Scan for the cell matching the given text and deliver its [X, Y] coordinate at center. 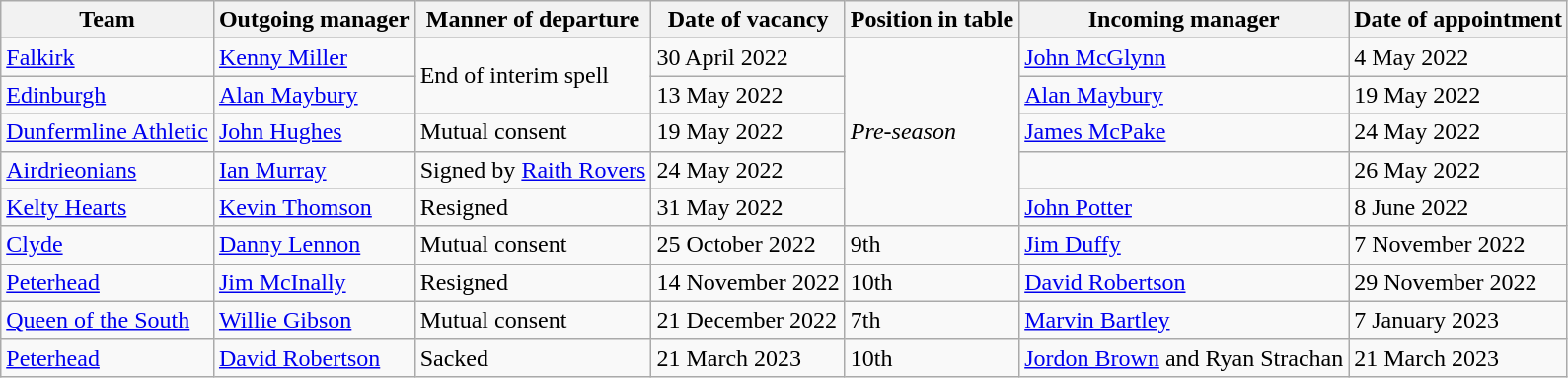
Clyde [108, 245]
7 November 2022 [1458, 245]
Ian Murray [314, 170]
John McGlynn [1184, 57]
25 October 2022 [748, 245]
7th [932, 320]
Marvin Bartley [1184, 320]
29 November 2022 [1458, 282]
Kevin Thomson [314, 207]
14 November 2022 [748, 282]
7 January 2023 [1458, 320]
Falkirk [108, 57]
Team [108, 20]
End of interim spell [533, 76]
Willie Gibson [314, 320]
Position in table [932, 20]
Sacked [533, 357]
26 May 2022 [1458, 170]
Manner of departure [533, 20]
Jim McInally [314, 282]
Danny Lennon [314, 245]
Signed by Raith Rovers [533, 170]
Kenny Miller [314, 57]
Edinburgh [108, 95]
Jim Duffy [1184, 245]
Date of vacancy [748, 20]
30 April 2022 [748, 57]
21 December 2022 [748, 320]
Kelty Hearts [108, 207]
Queen of the South [108, 320]
31 May 2022 [748, 207]
Incoming manager [1184, 20]
13 May 2022 [748, 95]
Pre-season [932, 132]
Outgoing manager [314, 20]
8 June 2022 [1458, 207]
9th [932, 245]
4 May 2022 [1458, 57]
Dunfermline Athletic [108, 132]
John Potter [1184, 207]
John Hughes [314, 132]
Date of appointment [1458, 20]
Airdrieonians [108, 170]
Jordon Brown and Ryan Strachan [1184, 357]
James McPake [1184, 132]
